Return the [X, Y] coordinate for the center point of the cell that contains the specified text.  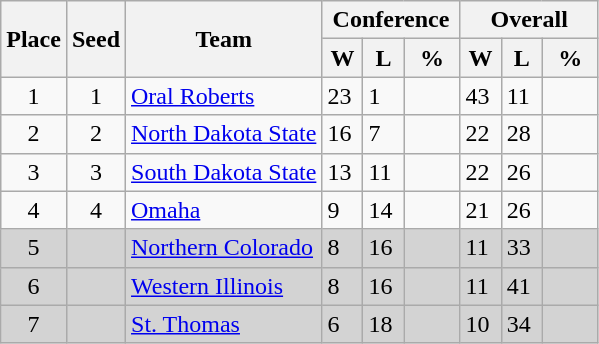
18 [384, 324]
34 [522, 324]
43 [480, 96]
Overall [529, 20]
Omaha [224, 210]
Seed [96, 39]
South Dakota State [224, 172]
North Dakota State [224, 134]
Conference [391, 20]
Western Illinois [224, 286]
33 [522, 248]
Team [224, 39]
Oral Roberts [224, 96]
13 [342, 172]
Place [34, 39]
41 [522, 286]
St. Thomas [224, 324]
28 [522, 134]
10 [480, 324]
9 [342, 210]
21 [480, 210]
14 [384, 210]
5 [34, 248]
23 [342, 96]
Northern Colorado [224, 248]
